Provide the (x, y) coordinate of the cell's center where the given text is located.  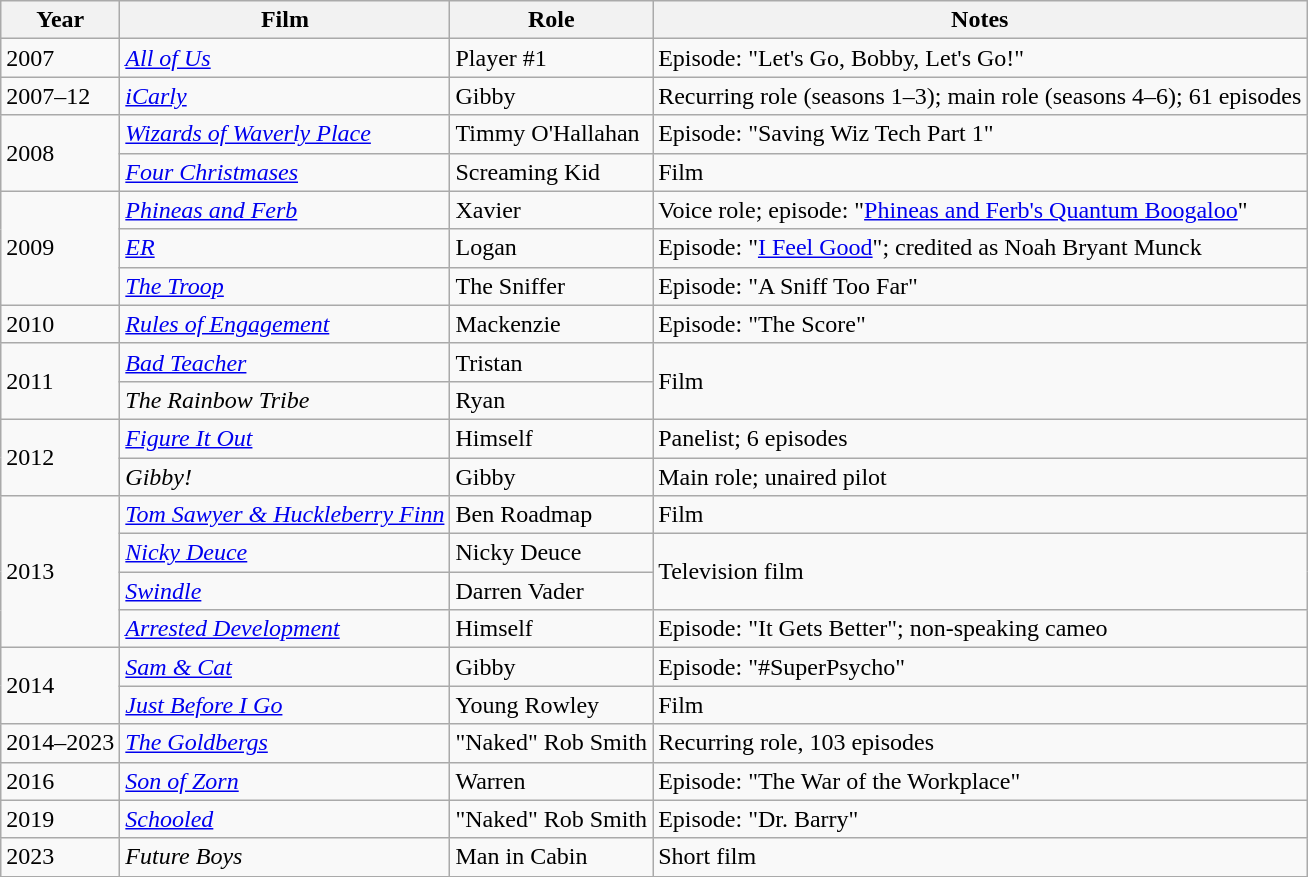
The Troop (285, 286)
Rules of Engagement (285, 324)
Son of Zorn (285, 781)
Sam & Cat (285, 667)
2016 (60, 781)
Player #1 (552, 58)
Episode: "I Feel Good"; credited as Noah Bryant Munck (980, 248)
Episode: "A Sniff Too Far" (980, 286)
Voice role; episode: "Phineas and Ferb's Quantum Boogaloo" (980, 210)
Panelist; 6 episodes (980, 438)
Mackenzie (552, 324)
2007 (60, 58)
Episode: "It Gets Better"; non-speaking cameo (980, 629)
Screaming Kid (552, 172)
Future Boys (285, 857)
Logan (552, 248)
The Goldbergs (285, 743)
2014–2023 (60, 743)
Recurring role (seasons 1–3); main role (seasons 4–6); 61 episodes (980, 96)
Tristan (552, 362)
Ryan (552, 400)
Timmy O'Hallahan (552, 134)
Phineas and Ferb (285, 210)
Episode: "The Score" (980, 324)
Swindle (285, 591)
2010 (60, 324)
Wizards of Waverly Place (285, 134)
Darren Vader (552, 591)
Main role; unaired pilot (980, 477)
Ben Roadmap (552, 515)
Role (552, 20)
2007–12 (60, 96)
2009 (60, 248)
2023 (60, 857)
Man in Cabin (552, 857)
Schooled (285, 819)
Episode: "Let's Go, Bobby, Let's Go!" (980, 58)
2011 (60, 381)
Figure It Out (285, 438)
Television film (980, 572)
iCarly (285, 96)
Tom Sawyer & Huckleberry Finn (285, 515)
2013 (60, 572)
Just Before I Go (285, 705)
2012 (60, 457)
Short film (980, 857)
Episode: "Saving Wiz Tech Part 1" (980, 134)
The Rainbow Tribe (285, 400)
Episode: "The War of the Workplace" (980, 781)
Episode: "#SuperPsycho" (980, 667)
2014 (60, 686)
Xavier (552, 210)
2008 (60, 153)
Four Christmases (285, 172)
Episode: "Dr. Barry" (980, 819)
ER (285, 248)
All of Us (285, 58)
Bad Teacher (285, 362)
2019 (60, 819)
Year (60, 20)
Arrested Development (285, 629)
Notes (980, 20)
Young Rowley (552, 705)
The Sniffer (552, 286)
Warren (552, 781)
Gibby! (285, 477)
Recurring role, 103 episodes (980, 743)
